Find where the given text appears and provide that cell's center as (x, y) coordinate. 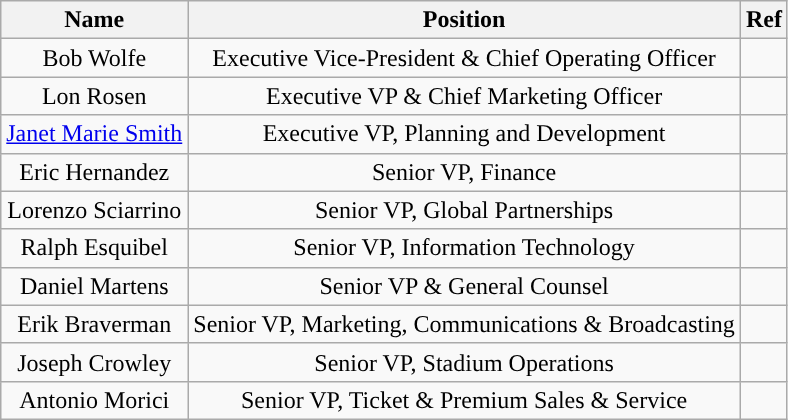
Senior VP & General Counsel (464, 286)
Executive VP, Planning and Development (464, 134)
Ref (764, 20)
Executive VP & Chief Marketing Officer (464, 96)
Senior VP, Stadium Operations (464, 362)
Erik Braverman (94, 324)
Senior VP, Ticket & Premium Sales & Service (464, 400)
Senior VP, Global Partnerships (464, 210)
Senior VP, Information Technology (464, 248)
Lon Rosen (94, 96)
Senior VP, Finance (464, 172)
Position (464, 20)
Bob Wolfe (94, 58)
Lorenzo Sciarrino (94, 210)
Name (94, 20)
Ralph Esquibel (94, 248)
Eric Hernandez (94, 172)
Senior VP, Marketing, Communications & Broadcasting (464, 324)
Janet Marie Smith (94, 134)
Joseph Crowley (94, 362)
Antonio Morici (94, 400)
Executive Vice-President & Chief Operating Officer (464, 58)
Daniel Martens (94, 286)
